Determine the [X, Y] coordinate at the center of the cell enclosing the given text.  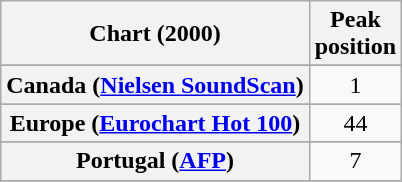
Chart (2000) [155, 34]
Portugal (AFP) [155, 161]
1 [355, 85]
44 [355, 123]
Canada (Nielsen SoundScan) [155, 85]
Europe (Eurochart Hot 100) [155, 123]
7 [355, 161]
Peakposition [355, 34]
